Determine the (X, Y) coordinate at the center of the cell enclosing the given text.  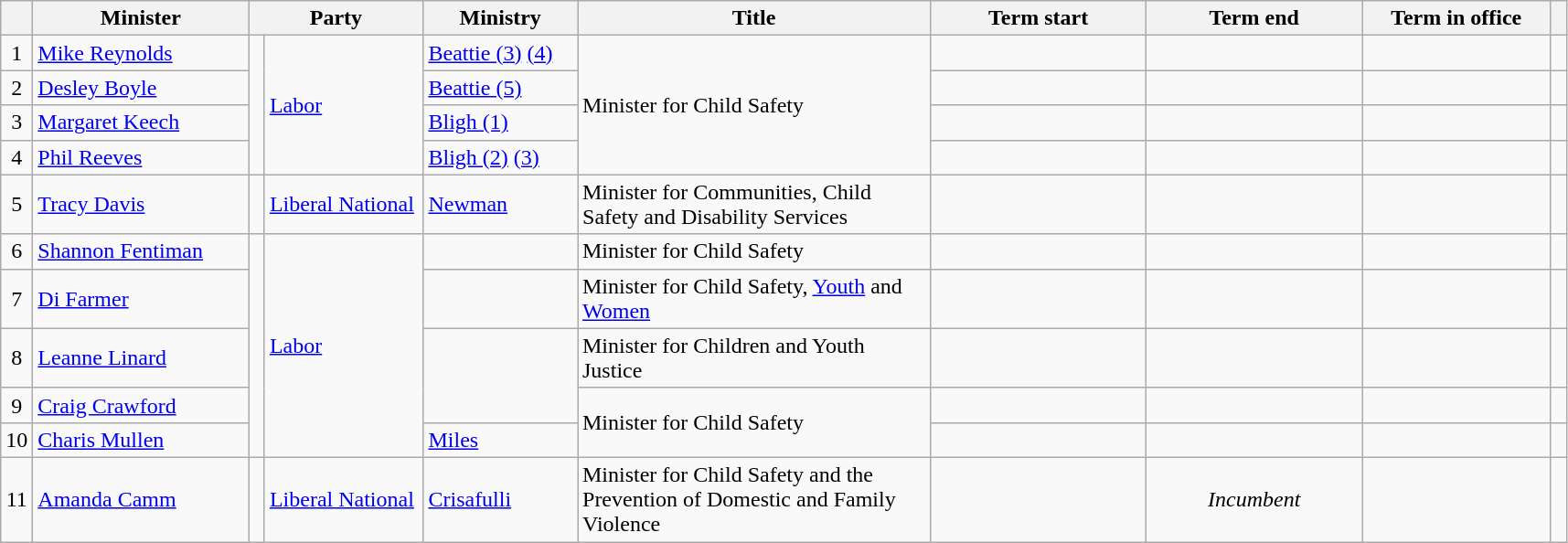
Margaret Keech (141, 122)
Incumbent (1254, 499)
Minister for Child Safety and the Prevention of Domestic and Family Violence (754, 499)
Minister for Child Safety, Youth and Women (754, 298)
Newman (501, 205)
Minister for Children and Youth Justice (754, 358)
9 (16, 405)
Shannon Fentiman (141, 251)
Term start (1039, 18)
Crisafulli (501, 499)
Bligh (2) (3) (501, 157)
Mike Reynolds (141, 53)
Miles (501, 440)
Beattie (3) (4) (501, 53)
8 (16, 358)
1 (16, 53)
Tracy Davis (141, 205)
Phil Reeves (141, 157)
Party (336, 18)
Minister (141, 18)
10 (16, 440)
Minister for Communities, Child Safety and Disability Services (754, 205)
2 (16, 88)
Leanne Linard (141, 358)
11 (16, 499)
Term end (1254, 18)
Desley Boyle (141, 88)
7 (16, 298)
6 (16, 251)
Amanda Camm (141, 499)
Beattie (5) (501, 88)
Ministry (501, 18)
Charis Mullen (141, 440)
3 (16, 122)
Bligh (1) (501, 122)
Craig Crawford (141, 405)
5 (16, 205)
Title (754, 18)
Term in office (1456, 18)
4 (16, 157)
Di Farmer (141, 298)
